Pinpoint the cell where the given text exists, returning its [X, Y] midpoint coordinate. 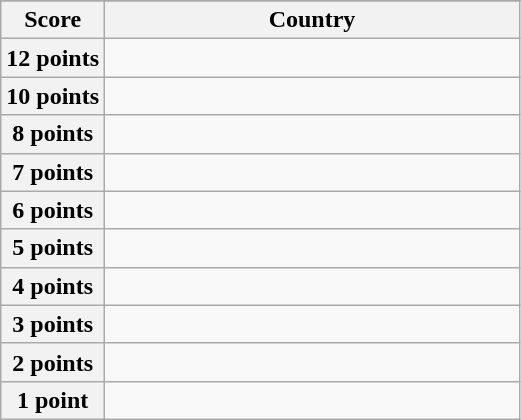
5 points [53, 248]
Score [53, 20]
3 points [53, 324]
7 points [53, 172]
2 points [53, 362]
12 points [53, 58]
6 points [53, 210]
10 points [53, 96]
Country [312, 20]
4 points [53, 286]
1 point [53, 400]
8 points [53, 134]
